Locate the cell with the specified text and output its [X, Y] center coordinate. 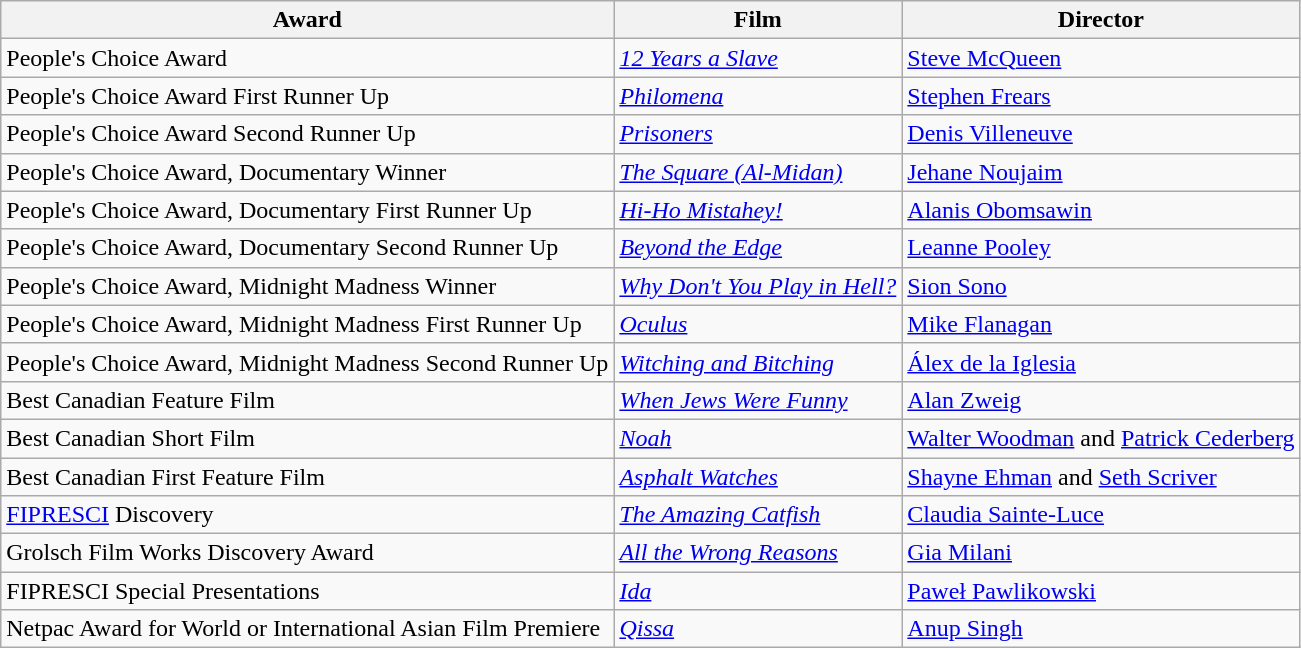
Best Canadian Short Film [308, 438]
Paweł Pawlikowski [1101, 591]
The Amazing Catfish [758, 515]
Best Canadian First Feature Film [308, 477]
Why Don't You Play in Hell? [758, 286]
FIPRESCI Discovery [308, 515]
Sion Sono [1101, 286]
People's Choice Award, Midnight Madness First Runner Up [308, 324]
Gia Milani [1101, 553]
People's Choice Award, Documentary Winner [308, 172]
People's Choice Award, Documentary Second Runner Up [308, 248]
People's Choice Award, Midnight Madness Winner [308, 286]
Alan Zweig [1101, 400]
Philomena [758, 96]
Netpac Award for World or International Asian Film Premiere [308, 629]
Witching and Bitching [758, 362]
Award [308, 20]
Álex de la Iglesia [1101, 362]
Asphalt Watches [758, 477]
When Jews Were Funny [758, 400]
The Square (Al-Midan) [758, 172]
Prisoners [758, 134]
Qissa [758, 629]
People's Choice Award, Midnight Madness Second Runner Up [308, 362]
Alanis Obomsawin [1101, 210]
Walter Woodman and Patrick Cederberg [1101, 438]
Film [758, 20]
People's Choice Award [308, 58]
People's Choice Award Second Runner Up [308, 134]
Denis Villeneuve [1101, 134]
People's Choice Award, Documentary First Runner Up [308, 210]
Ida [758, 591]
All the Wrong Reasons [758, 553]
Anup Singh [1101, 629]
Jehane Noujaim [1101, 172]
Shayne Ehman and Seth Scriver [1101, 477]
Director [1101, 20]
Noah [758, 438]
Hi-Ho Mistahey! [758, 210]
People's Choice Award First Runner Up [308, 96]
12 Years a Slave [758, 58]
Leanne Pooley [1101, 248]
Steve McQueen [1101, 58]
Grolsch Film Works Discovery Award [308, 553]
Mike Flanagan [1101, 324]
Beyond the Edge [758, 248]
Claudia Sainte-Luce [1101, 515]
Oculus [758, 324]
Best Canadian Feature Film [308, 400]
FIPRESCI Special Presentations [308, 591]
Stephen Frears [1101, 96]
